Output the [x, y] coordinate of the center of the cell containing the given text.  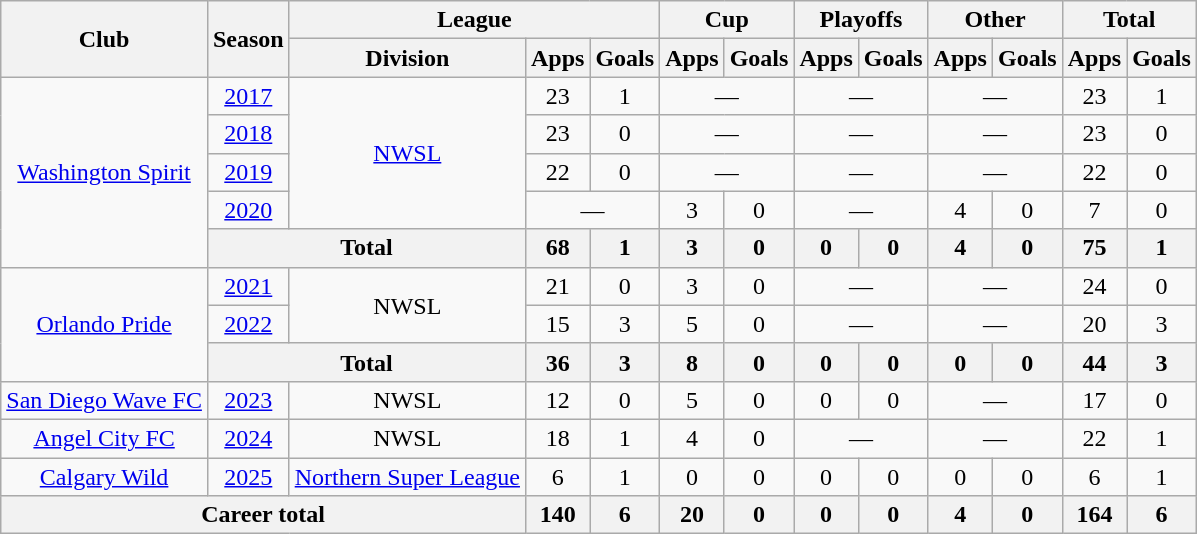
2019 [248, 172]
2018 [248, 134]
75 [1094, 248]
12 [557, 400]
Washington Spirit [104, 172]
18 [557, 438]
San Diego Wave FC [104, 400]
2017 [248, 96]
Division [407, 58]
2020 [248, 210]
2021 [248, 286]
2023 [248, 400]
Playoffs [861, 20]
15 [557, 324]
2022 [248, 324]
2025 [248, 477]
36 [557, 362]
Career total [264, 515]
164 [1094, 515]
68 [557, 248]
8 [692, 362]
140 [557, 515]
44 [1094, 362]
Club [104, 39]
17 [1094, 400]
7 [1094, 210]
Northern Super League [407, 477]
24 [1094, 286]
Other [995, 20]
Orlando Pride [104, 324]
21 [557, 286]
2024 [248, 438]
Calgary Wild [104, 477]
Cup [727, 20]
Season [248, 39]
Angel City FC [104, 438]
League [474, 20]
